Determine the (X, Y) coordinate at the center of the cell enclosing the given text.  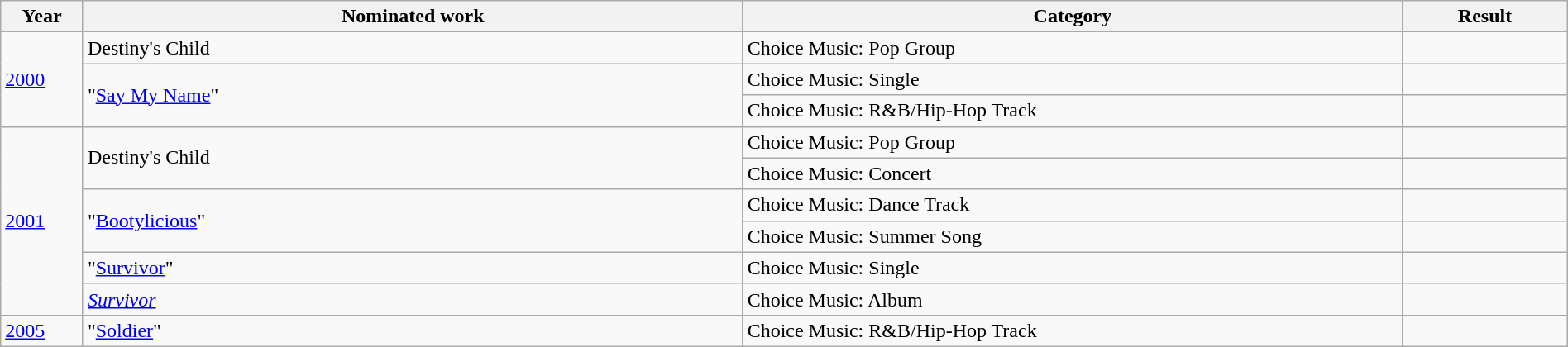
"Bootylicious" (413, 221)
"Survivor" (413, 268)
Choice Music: Concert (1073, 173)
Choice Music: Summer Song (1073, 236)
2005 (42, 330)
Survivor (413, 299)
Result (1485, 17)
Year (42, 17)
"Say My Name" (413, 95)
2001 (42, 221)
2000 (42, 79)
Choice Music: Dance Track (1073, 205)
Category (1073, 17)
Choice Music: Album (1073, 299)
"Soldier" (413, 330)
Nominated work (413, 17)
